Return [X, Y] of the center of cell containing provided text 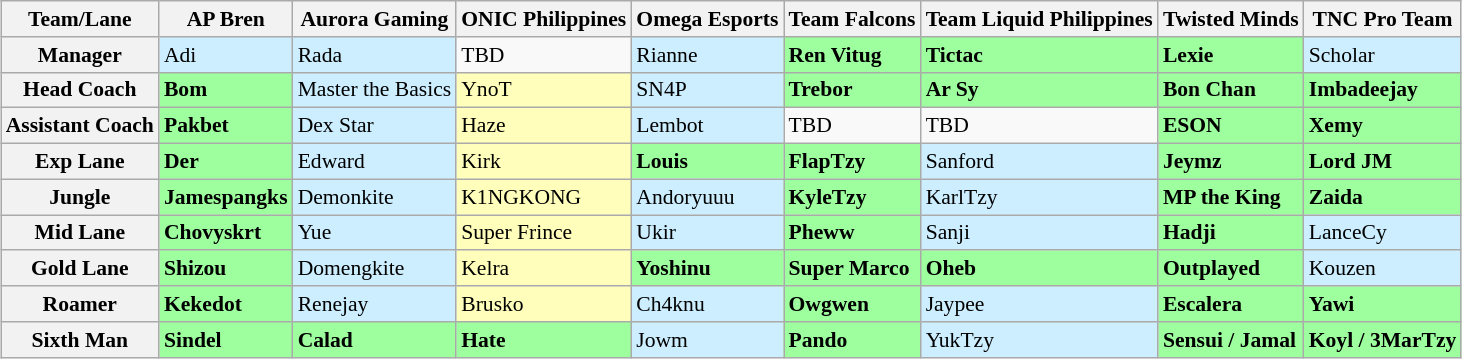
Team Liquid Philippines [1040, 19]
Pando [852, 340]
Oheb [1040, 269]
SN4P [707, 90]
Kelra [544, 269]
Jowm [707, 340]
Calad [375, 340]
Demonkite [375, 197]
Roamer [80, 304]
Brusko [544, 304]
Outplayed [1231, 269]
Yoshinu [707, 269]
Ren Vitug [852, 55]
ONIC Philippines [544, 19]
Koyl / 3MarTzy [1383, 340]
Pakbet [226, 126]
Bom [226, 90]
Lord JM [1383, 162]
Assistant Coach [80, 126]
Mid Lane [80, 233]
Rada [375, 55]
Ukir [707, 233]
Adi [226, 55]
YukTzy [1040, 340]
LanceCy [1383, 233]
Kekedot [226, 304]
Tictac [1040, 55]
Trebor [852, 90]
Exp Lane [80, 162]
Chovyskrt [226, 233]
Kirk [544, 162]
Imbadeejay [1383, 90]
AP Bren [226, 19]
Master the Basics [375, 90]
Lembot [707, 126]
Ar Sy [1040, 90]
Manager [80, 55]
KyleTzy [852, 197]
YnoT [544, 90]
Team Falcons [852, 19]
Scholar [1383, 55]
Jeymz [1231, 162]
Jamespangks [226, 197]
Sanford [1040, 162]
Louis [707, 162]
Sindel [226, 340]
Sixth Man [80, 340]
Super Frince [544, 233]
Zaida [1383, 197]
Aurora Gaming [375, 19]
Pheww [852, 233]
FlapTzy [852, 162]
Hadji [1231, 233]
Kouzen [1383, 269]
Jaypee [1040, 304]
Renejay [375, 304]
Ch4knu [707, 304]
Sanji [1040, 233]
Shizou [226, 269]
KarlTzy [1040, 197]
Haze [544, 126]
Lexie [1231, 55]
Dex Star [375, 126]
Edward [375, 162]
Andoryuuu [707, 197]
K1NGKONG [544, 197]
TNC Pro Team [1383, 19]
Omega Esports [707, 19]
Bon Chan [1231, 90]
ESON [1231, 126]
MP the King [1231, 197]
Escalera [1231, 304]
Sensui / Jamal [1231, 340]
Jungle [80, 197]
Twisted Minds [1231, 19]
Der [226, 162]
Yue [375, 233]
Owgwen [852, 304]
Xemy [1383, 126]
Rianne [707, 55]
Head Coach [80, 90]
Super Marco [852, 269]
Team/Lane [80, 19]
Gold Lane [80, 269]
Domengkite [375, 269]
Yawi [1383, 304]
Hate [544, 340]
